Output the (x, y) coordinate of the center of the cell containing the given text.  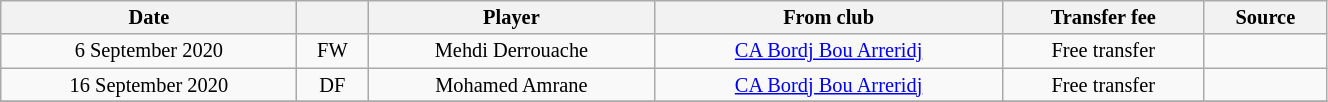
Date (149, 17)
Mohamed Amrane (512, 85)
16 September 2020 (149, 85)
6 September 2020 (149, 51)
Mehdi Derrouache (512, 51)
Source (1265, 17)
Transfer fee (1103, 17)
DF (332, 85)
FW (332, 51)
Player (512, 17)
From club (828, 17)
